Scan for the cell matching the given text and deliver its (X, Y) coordinate at center. 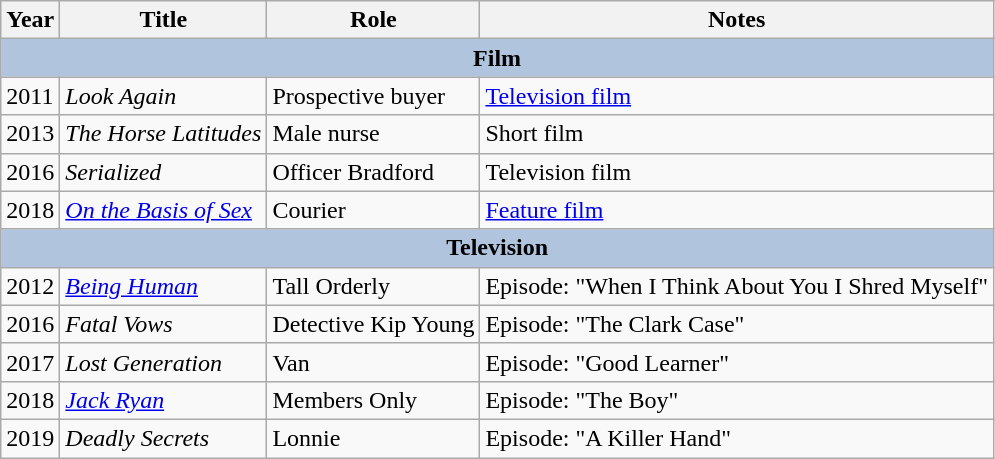
Episode: "The Boy" (737, 400)
Tall Orderly (374, 286)
Detective Kip Young (374, 324)
Feature film (737, 210)
Television (498, 248)
2017 (30, 362)
Courier (374, 210)
Lonnie (374, 438)
2012 (30, 286)
2011 (30, 96)
Serialized (164, 172)
Episode: "When I Think About You I Shred Myself" (737, 286)
Year (30, 20)
Prospective buyer (374, 96)
Episode: "Good Learner" (737, 362)
Notes (737, 20)
Short film (737, 134)
Episode: "A Killer Hand" (737, 438)
Look Again (164, 96)
Members Only (374, 400)
Episode: "The Clark Case" (737, 324)
Lost Generation (164, 362)
Title (164, 20)
Male nurse (374, 134)
2013 (30, 134)
Deadly Secrets (164, 438)
Fatal Vows (164, 324)
Van (374, 362)
On the Basis of Sex (164, 210)
Film (498, 58)
The Horse Latitudes (164, 134)
Being Human (164, 286)
2019 (30, 438)
Role (374, 20)
Jack Ryan (164, 400)
Officer Bradford (374, 172)
